Output the [x, y] coordinate of the center of the cell containing the given text.  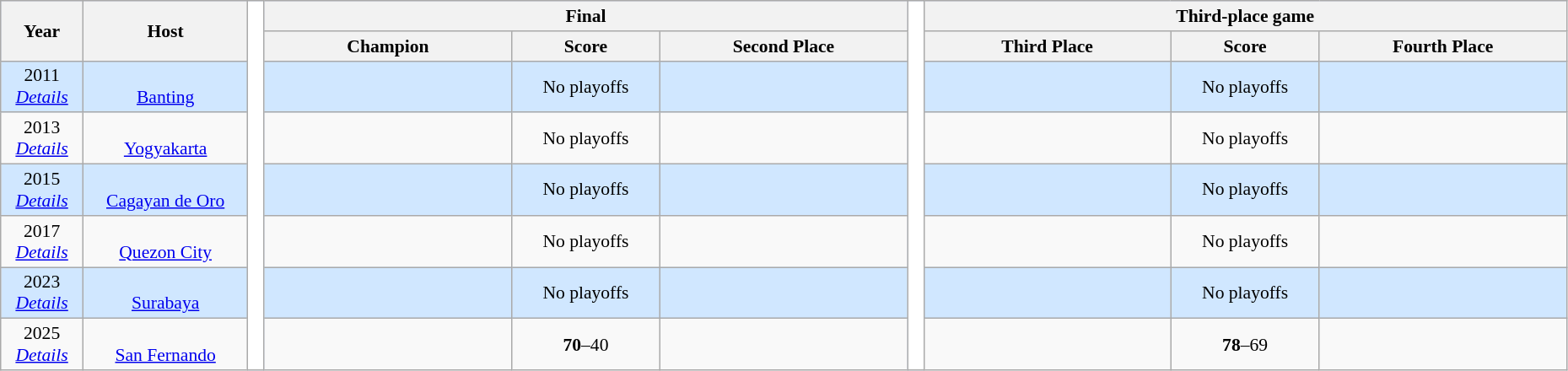
Surabaya [165, 293]
2025 Details [42, 344]
Quezon City [165, 241]
Final [585, 16]
2023 Details [42, 293]
Fourth Place [1442, 46]
2013 Details [42, 138]
2011 Details [42, 86]
Host [165, 30]
78–69 [1245, 344]
Champion [388, 46]
Cagayan de Oro [165, 191]
Year [42, 30]
70–40 [586, 344]
Third-place game [1245, 16]
Third Place [1048, 46]
2017 Details [42, 241]
2015 Details [42, 191]
Yogyakarta [165, 138]
Second Place [783, 46]
Banting [165, 86]
San Fernando [165, 344]
